From the cell containing the given text, extract its center point as [X, Y] coordinate. 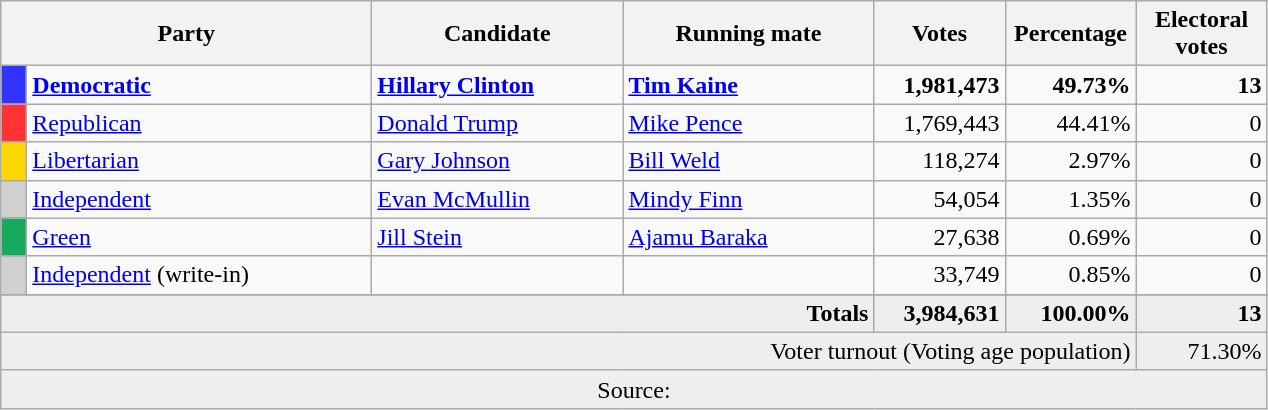
Party [186, 34]
Percentage [1070, 34]
Bill Weld [748, 161]
44.41% [1070, 123]
1,769,443 [940, 123]
100.00% [1070, 313]
Green [200, 237]
0.69% [1070, 237]
54,054 [940, 199]
71.30% [1202, 351]
49.73% [1070, 85]
Mindy Finn [748, 199]
Republican [200, 123]
2.97% [1070, 161]
Source: [634, 389]
Independent (write-in) [200, 275]
Donald Trump [498, 123]
Hillary Clinton [498, 85]
Totals [438, 313]
33,749 [940, 275]
Independent [200, 199]
Democratic [200, 85]
Electoral votes [1202, 34]
3,984,631 [940, 313]
Jill Stein [498, 237]
Libertarian [200, 161]
Running mate [748, 34]
27,638 [940, 237]
Candidate [498, 34]
Mike Pence [748, 123]
0.85% [1070, 275]
118,274 [940, 161]
1.35% [1070, 199]
Voter turnout (Voting age population) [568, 351]
Tim Kaine [748, 85]
Gary Johnson [498, 161]
Evan McMullin [498, 199]
Ajamu Baraka [748, 237]
Votes [940, 34]
1,981,473 [940, 85]
